Return [X, Y] of the center of cell containing provided text 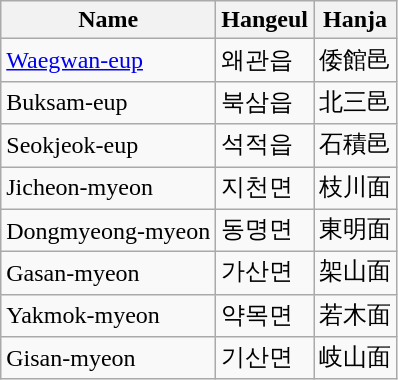
Hangeul [265, 20]
북삼읍 [265, 102]
石積邑 [356, 146]
Dongmyeong-myeon [108, 230]
지천면 [265, 188]
동명면 [265, 230]
왜관읍 [265, 60]
Name [108, 20]
Hanja [356, 20]
Gasan-myeon [108, 274]
倭館邑 [356, 60]
석적읍 [265, 146]
기산면 [265, 358]
Yakmok-myeon [108, 316]
枝川面 [356, 188]
岐山面 [356, 358]
Buksam-eup [108, 102]
약목면 [265, 316]
若木面 [356, 316]
北三邑 [356, 102]
Jicheon-myeon [108, 188]
Waegwan-eup [108, 60]
가산면 [265, 274]
Gisan-myeon [108, 358]
東明面 [356, 230]
架山面 [356, 274]
Seokjeok-eup [108, 146]
